Capture the cell that displays the provided text and extract its (X, Y) central coordinate. 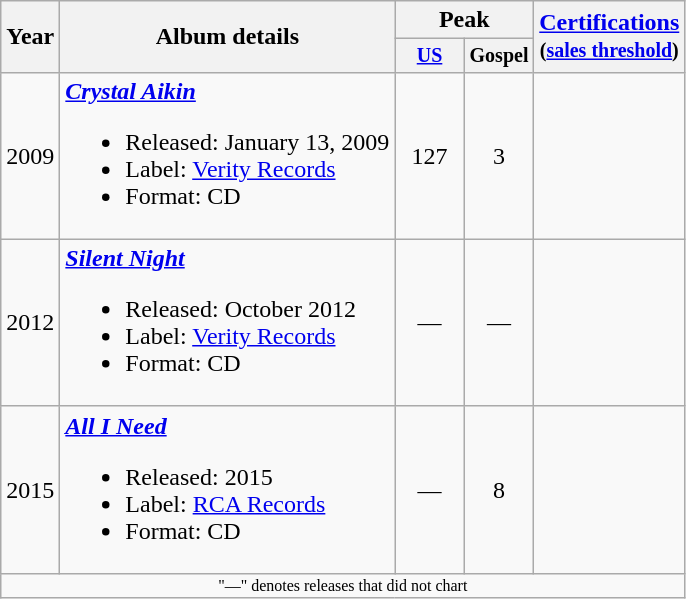
"—" denotes releases that did not chart (343, 585)
Year (30, 37)
All I NeedReleased: 2015Label: RCA RecordsFormat: CD (228, 490)
2015 (30, 490)
Silent NightReleased: October 2012Label: Verity RecordsFormat: CD (228, 322)
127 (430, 156)
Crystal AikinReleased: January 13, 2009Label: Verity RecordsFormat: CD (228, 156)
3 (498, 156)
Certifications(sales threshold) (610, 37)
8 (498, 490)
2009 (30, 156)
Peak (464, 20)
2012 (30, 322)
Gospel (498, 56)
Album details (228, 37)
US (430, 56)
